Find where the given text appears and provide that cell's center as [X, Y] coordinate. 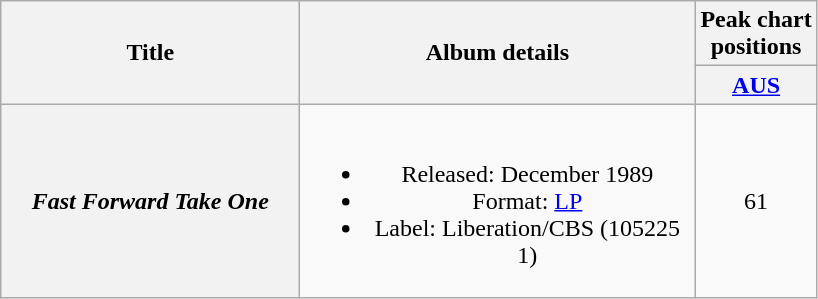
Fast Forward Take One [150, 201]
61 [756, 201]
Title [150, 52]
Released: December 1989Format: LPLabel: Liberation/CBS (105225 1) [498, 201]
AUS [756, 85]
Peak chartpositions [756, 34]
Album details [498, 52]
